Determine the (X, Y) coordinate at the center of the cell enclosing the given text.  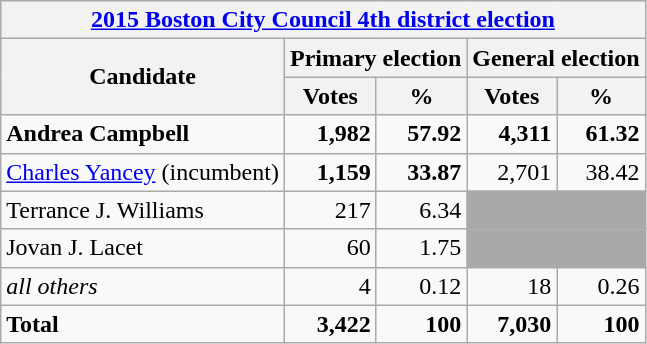
217 (330, 210)
18 (512, 286)
61.32 (601, 134)
1.75 (421, 248)
Total (143, 324)
Candidate (143, 77)
1,982 (330, 134)
7,030 (512, 324)
0.26 (601, 286)
38.42 (601, 172)
4,311 (512, 134)
General election (556, 58)
6.34 (421, 210)
4 (330, 286)
2015 Boston City Council 4th district election (323, 20)
Andrea Campbell (143, 134)
57.92 (421, 134)
Charles Yancey (incumbent) (143, 172)
1,159 (330, 172)
33.87 (421, 172)
Jovan J. Lacet (143, 248)
all others (143, 286)
0.12 (421, 286)
Primary election (375, 58)
3,422 (330, 324)
Terrance J. Williams (143, 210)
2,701 (512, 172)
60 (330, 248)
